Determine the (x, y) coordinate at the center of the cell enclosing the given text.  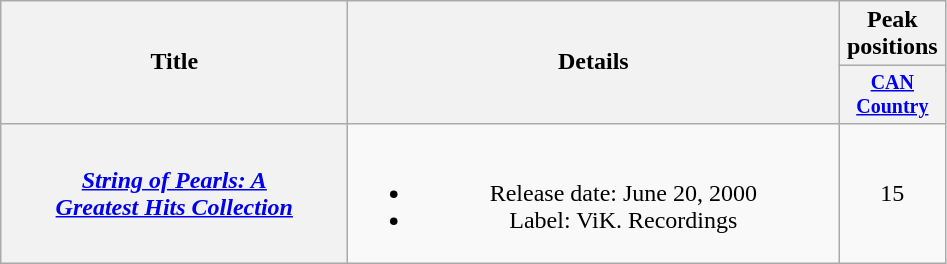
15 (892, 193)
Title (174, 62)
CAN Country (892, 94)
Peak positions (892, 34)
String of Pearls: AGreatest Hits Collection (174, 193)
Release date: June 20, 2000Label: ViK. Recordings (594, 193)
Details (594, 62)
